Find where the given text appears and provide that cell's center as [X, Y] coordinate. 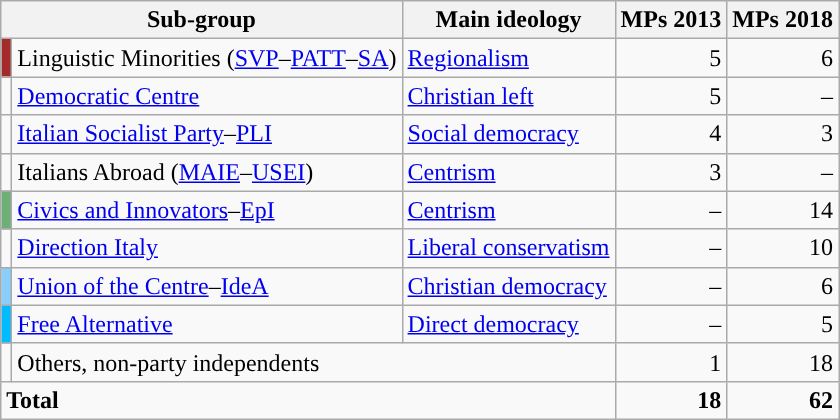
Union of the Centre–IdeA [207, 286]
Christian left [508, 96]
10 [783, 248]
MPs 2018 [783, 20]
Sub-group [202, 20]
Civics and Innovators–EpI [207, 210]
Italians Abroad (MAIE–USEI) [207, 172]
Free Alternative [207, 324]
Direction Italy [207, 248]
Total [308, 400]
1 [671, 362]
Italian Socialist Party–PLI [207, 134]
62 [783, 400]
4 [671, 134]
Direct democracy [508, 324]
Christian democracy [508, 286]
Others, non-party independents [314, 362]
Democratic Centre [207, 96]
14 [783, 210]
Social democracy [508, 134]
Main ideology [508, 20]
Linguistic Minorities (SVP–PATT–SA) [207, 58]
MPs 2013 [671, 20]
Liberal conservatism [508, 248]
Regionalism [508, 58]
